From the cell containing the given text, extract its center point as [x, y] coordinate. 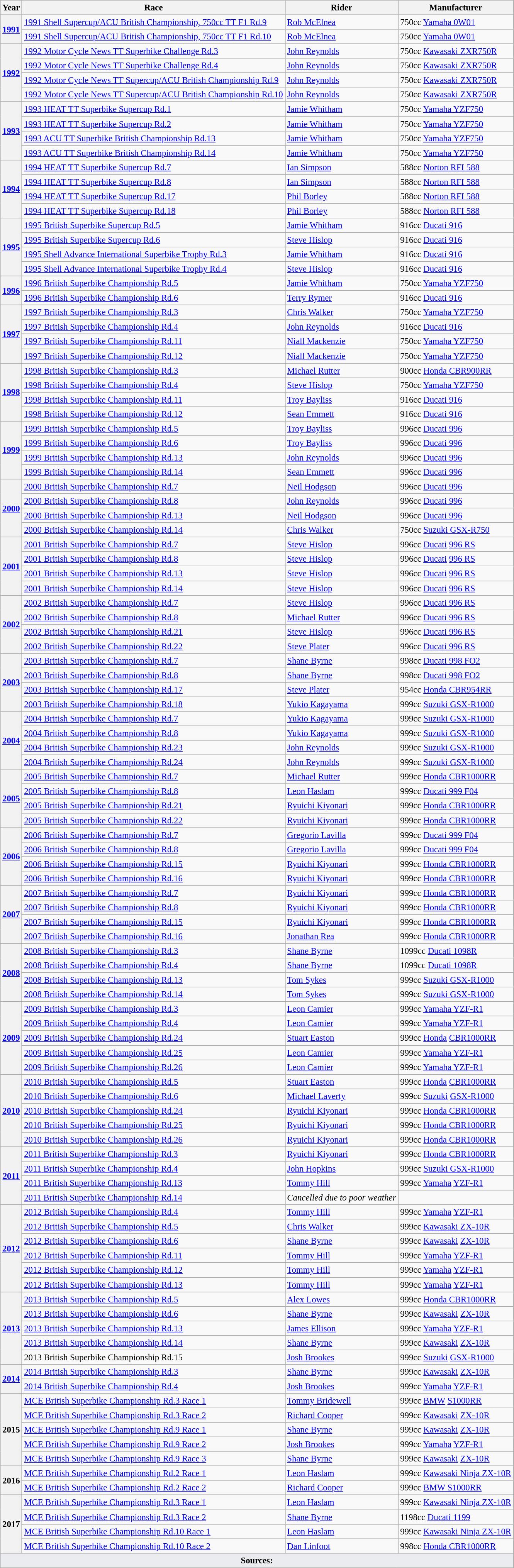
John Hopkins [341, 1168]
2017 [11, 1524]
2001 British Superbike Championship Rd.8 [154, 559]
Year [11, 8]
James Ellison [341, 1328]
2011 British Superbike Championship Rd.13 [154, 1183]
2013 British Superbike Championship Rd.13 [154, 1328]
2010 British Superbike Championship Rd.5 [154, 1082]
2008 British Superbike Championship Rd.13 [154, 980]
Race [154, 8]
2000 British Superbike Championship Rd.7 [154, 487]
2008 British Superbike Championship Rd.4 [154, 965]
Tommy Bridewell [341, 1401]
2013 British Superbike Championship Rd.14 [154, 1343]
2005 British Superbike Championship Rd.8 [154, 791]
1998 British Superbike Championship Rd.12 [154, 414]
1996 [11, 290]
2007 British Superbike Championship Rd.15 [154, 922]
MCE British Superbike Championship Rd.9 Race 2 [154, 1444]
2014 [11, 1379]
MCE British Superbike Championship Rd.2 Race 1 [154, 1473]
2016 [11, 1481]
2010 [11, 1111]
750cc Suzuki GSX-R750 [456, 530]
2005 [11, 798]
Michael Laverty [341, 1096]
2013 British Superbike Championship Rd.15 [154, 1357]
2005 British Superbike Championship Rd.22 [154, 820]
2012 British Superbike Championship Rd.11 [154, 1256]
2013 [11, 1328]
MCE British Superbike Championship Rd.2 Race 2 [154, 1488]
2006 British Superbike Championship Rd.7 [154, 835]
2000 British Superbike Championship Rd.14 [154, 530]
1997 British Superbike Championship Rd.12 [154, 356]
1996 British Superbike Championship Rd.5 [154, 283]
2009 British Superbike Championship Rd.24 [154, 1038]
2013 British Superbike Championship Rd.5 [154, 1299]
2004 British Superbike Championship Rd.7 [154, 719]
1999 [11, 450]
2010 British Superbike Championship Rd.6 [154, 1096]
1991 Shell Supercup/ACU British Championship, 750cc TT F1 Rd.10 [154, 37]
1993 [11, 131]
1994 HEAT TT Superbike Supercup Rd.8 [154, 182]
1992 Motor Cycle News TT Supercup/ACU British Championship Rd.9 [154, 80]
1992 Motor Cycle News TT Supercup/ACU British Championship Rd.10 [154, 95]
2005 British Superbike Championship Rd.21 [154, 806]
2004 British Superbike Championship Rd.23 [154, 748]
1994 HEAT TT Superbike Supercup Rd.7 [154, 167]
1995 [11, 247]
1993 ACU TT Superbike British Championship Rd.13 [154, 138]
2004 British Superbike Championship Rd.24 [154, 762]
MCE British Superbike Championship Rd.9 Race 3 [154, 1459]
2012 British Superbike Championship Rd.13 [154, 1285]
2009 British Superbike Championship Rd.3 [154, 1009]
1198cc Ducati 1199 [456, 1517]
1997 British Superbike Championship Rd.4 [154, 327]
2010 British Superbike Championship Rd.25 [154, 1125]
MCE British Superbike Championship Rd.10 Race 2 [154, 1546]
954cc Honda CBR954RR [456, 690]
2013 British Superbike Championship Rd.6 [154, 1314]
1991 [11, 29]
2006 [11, 857]
2005 British Superbike Championship Rd.7 [154, 777]
Cancelled due to poor weather [341, 1198]
2009 British Superbike Championship Rd.25 [154, 1053]
2007 [11, 914]
MCE British Superbike Championship Rd.9 Race 1 [154, 1430]
1994 [11, 189]
Dan Linfoot [341, 1546]
1999 British Superbike Championship Rd.6 [154, 443]
1992 [11, 73]
1998 British Superbike Championship Rd.4 [154, 385]
2003 British Superbike Championship Rd.17 [154, 690]
1998 British Superbike Championship Rd.3 [154, 371]
Manufacturer [456, 8]
MCE British Superbike Championship Rd.10 Race 1 [154, 1531]
1999 British Superbike Championship Rd.5 [154, 428]
2000 [11, 508]
2008 [11, 973]
Terry Rymer [341, 298]
1994 HEAT TT Superbike Supercup Rd.17 [154, 196]
2007 British Superbike Championship Rd.7 [154, 893]
2009 British Superbike Championship Rd.4 [154, 1023]
2011 British Superbike Championship Rd.14 [154, 1198]
2003 British Superbike Championship Rd.18 [154, 704]
2007 British Superbike Championship Rd.16 [154, 936]
2002 British Superbike Championship Rd.21 [154, 632]
1992 Motor Cycle News TT Superbike Challenge Rd.4 [154, 66]
2002 British Superbike Championship Rd.7 [154, 603]
2006 British Superbike Championship Rd.15 [154, 864]
1995 Shell Advance International Superbike Trophy Rd.4 [154, 269]
2009 British Superbike Championship Rd.26 [154, 1067]
2002 British Superbike Championship Rd.8 [154, 617]
2007 British Superbike Championship Rd.8 [154, 908]
2003 [11, 682]
2014 British Superbike Championship Rd.4 [154, 1386]
1994 HEAT TT Superbike Supercup Rd.18 [154, 211]
1992 Motor Cycle News TT Superbike Challenge Rd.3 [154, 51]
Rider [341, 8]
2012 British Superbike Championship Rd.12 [154, 1270]
1993 HEAT TT Superbike Supercup Rd.2 [154, 124]
2012 [11, 1248]
1995 British Superbike Supercup Rd.5 [154, 225]
2010 British Superbike Championship Rd.26 [154, 1140]
1993 ACU TT Superbike British Championship Rd.14 [154, 153]
2003 British Superbike Championship Rd.7 [154, 661]
2001 British Superbike Championship Rd.7 [154, 545]
2000 British Superbike Championship Rd.8 [154, 501]
2002 British Superbike Championship Rd.22 [154, 646]
Sources: [257, 1560]
2011 British Superbike Championship Rd.4 [154, 1168]
2004 British Superbike Championship Rd.8 [154, 733]
2015 [11, 1430]
2001 British Superbike Championship Rd.13 [154, 574]
2010 British Superbike Championship Rd.24 [154, 1111]
998cc Honda CBR1000RR [456, 1546]
2002 [11, 624]
2008 British Superbike Championship Rd.3 [154, 951]
2008 British Superbike Championship Rd.14 [154, 994]
2012 British Superbike Championship Rd.4 [154, 1212]
1995 Shell Advance International Superbike Trophy Rd.3 [154, 254]
2001 British Superbike Championship Rd.14 [154, 588]
1999 British Superbike Championship Rd.13 [154, 457]
2000 British Superbike Championship Rd.13 [154, 516]
2011 British Superbike Championship Rd.3 [154, 1154]
2004 [11, 740]
2006 British Superbike Championship Rd.16 [154, 879]
1998 British Superbike Championship Rd.11 [154, 400]
900cc Honda CBR900RR [456, 371]
1999 British Superbike Championship Rd.14 [154, 472]
2003 British Superbike Championship Rd.8 [154, 675]
2009 [11, 1038]
2006 British Superbike Championship Rd.8 [154, 849]
2014 British Superbike Championship Rd.3 [154, 1372]
Jonathan Rea [341, 936]
1993 HEAT TT Superbike Supercup Rd.1 [154, 109]
1997 British Superbike Championship Rd.11 [154, 342]
2001 [11, 566]
2012 British Superbike Championship Rd.5 [154, 1227]
Alex Lowes [341, 1299]
1991 Shell Supercup/ACU British Championship, 750cc TT F1 Rd.9 [154, 22]
1998 [11, 392]
2011 [11, 1176]
1997 [11, 334]
1997 British Superbike Championship Rd.3 [154, 312]
2012 British Superbike Championship Rd.6 [154, 1241]
1995 British Superbike Supercup Rd.6 [154, 240]
1996 British Superbike Championship Rd.6 [154, 298]
